Return [X, Y] of the center of cell containing provided text 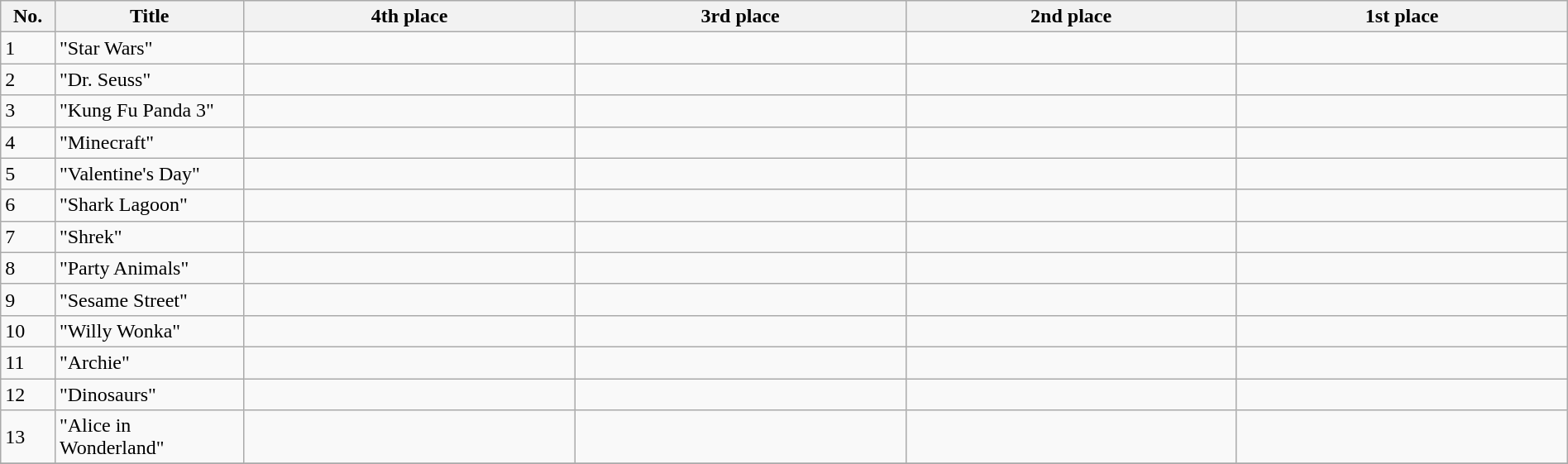
"Shark Lagoon" [149, 205]
13 [28, 437]
4 [28, 142]
"Willy Wonka" [149, 331]
1 [28, 48]
5 [28, 174]
"Archie" [149, 362]
11 [28, 362]
7 [28, 237]
10 [28, 331]
"Dinosaurs" [149, 395]
6 [28, 205]
"Dr. Seuss" [149, 79]
"Kung Fu Panda 3" [149, 111]
"Party Animals" [149, 268]
Title [149, 17]
"Shrek" [149, 237]
12 [28, 395]
2nd place [1071, 17]
"Minecraft" [149, 142]
3 [28, 111]
2 [28, 79]
"Sesame Street" [149, 299]
8 [28, 268]
No. [28, 17]
9 [28, 299]
"Valentine's Day" [149, 174]
3rd place [740, 17]
"Star Wars" [149, 48]
4th place [409, 17]
"Alice in Wonderland" [149, 437]
1st place [1402, 17]
